Output the [x, y] coordinate of the center of the cell containing the given text.  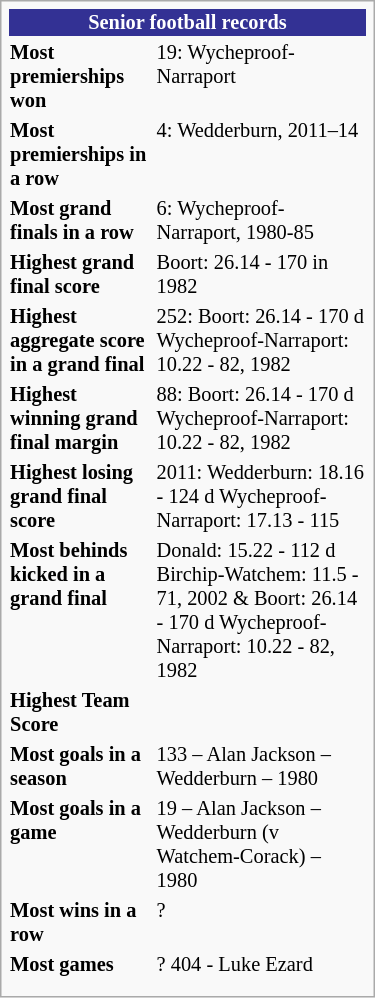
Most games [81, 964]
88: Boort: 26.14 - 170 d Wycheproof-Narraport: 10.22 - 82, 1982 [260, 418]
Most behinds kicked in a grand final [81, 610]
Boort: 26.14 - 170 in 1982 [260, 274]
Highest winning grand final margin [81, 418]
? 404 - Luke Ezard [260, 964]
2011: Wedderburn: 18.16 - 124 d Wycheproof-Narraport: 17.13 - 115 [260, 496]
252: Boort: 26.14 - 170 d Wycheproof-Narraport: 10.22 - 82, 1982 [260, 340]
Most wins in a row [81, 922]
? [260, 922]
Most grand finals in a row [81, 220]
Highest aggregate score in a grand final [81, 340]
Donald: 15.22 - 112 d Birchip-Watchem: 11.5 - 71, 2002 & Boort: 26.14 - 170 d Wycheproof-Narraport: 10.22 - 82, 1982 [260, 610]
19: Wycheproof-Narraport [260, 76]
Most goals in a game [81, 844]
Senior football records [188, 22]
Most goals in a season [81, 766]
19 – Alan Jackson – Wedderburn (v Watchem-Corack) – 1980 [260, 844]
4: Wedderburn, 2011–14 [260, 154]
133 – Alan Jackson – Wedderburn – 1980 [260, 766]
Highest grand final score [81, 274]
6: Wycheproof-Narraport, 1980-85 [260, 220]
Most premierships in a row [81, 154]
Highest losing grand final score [81, 496]
Most premierships won [81, 76]
Highest Team Score [81, 712]
